Pinpoint the cell where the given text exists, returning its [x, y] midpoint coordinate. 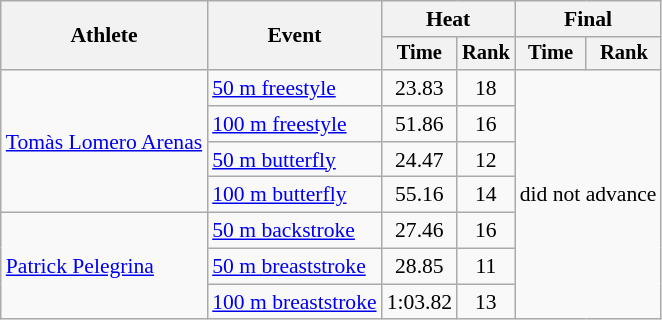
11 [486, 267]
Heat [448, 19]
12 [486, 160]
18 [486, 88]
Event [294, 36]
Tomàs Lomero Arenas [104, 141]
51.86 [420, 124]
1:03.82 [420, 302]
13 [486, 302]
23.83 [420, 88]
50 m breaststroke [294, 267]
27.46 [420, 231]
55.16 [420, 195]
100 m butterfly [294, 195]
Final [588, 19]
50 m backstroke [294, 231]
24.47 [420, 160]
Patrick Pelegrina [104, 266]
did not advance [588, 194]
28.85 [420, 267]
50 m freestyle [294, 88]
14 [486, 195]
100 m breaststroke [294, 302]
100 m freestyle [294, 124]
Athlete [104, 36]
50 m butterfly [294, 160]
